Capture the cell that displays the provided text and extract its [X, Y] central coordinate. 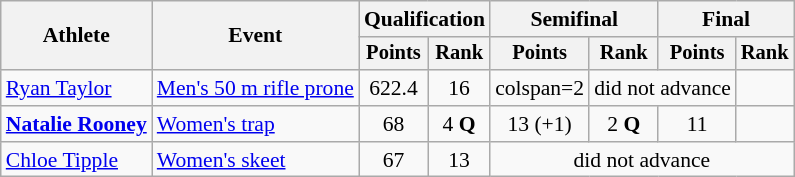
Semifinal [574, 19]
Athlete [76, 36]
622.4 [394, 88]
11 [697, 124]
colspan=2 [540, 88]
did not advance [662, 88]
13 (+1) [540, 124]
2 Q [624, 124]
Final [726, 19]
Women's trap [256, 124]
16 [459, 88]
Qualification [424, 19]
4 Q [459, 124]
68 [394, 124]
Natalie Rooney [76, 124]
Ryan Taylor [76, 88]
Event [256, 36]
Men's 50 m rifle prone [256, 88]
